Pinpoint the cell where the given text exists, returning its (X, Y) midpoint coordinate. 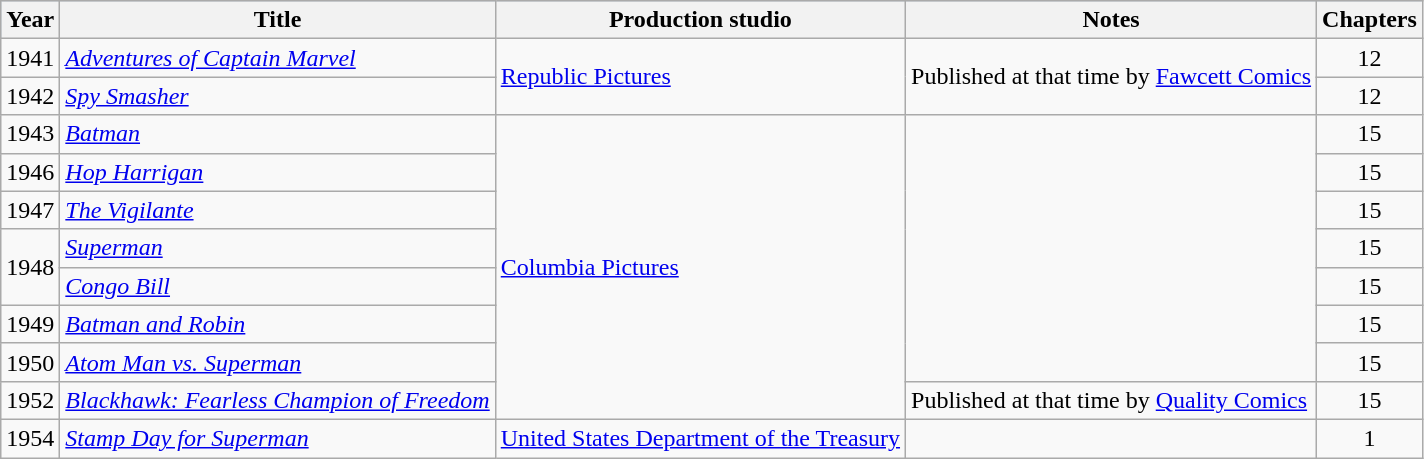
Superman (278, 248)
Atom Man vs. Superman (278, 362)
Stamp Day for Superman (278, 438)
1941 (30, 58)
Notes (1112, 20)
Batman (278, 134)
1946 (30, 172)
1950 (30, 362)
Blackhawk: Fearless Champion of Freedom (278, 400)
The Vigilante (278, 210)
Republic Pictures (700, 77)
Title (278, 20)
Batman and Robin (278, 324)
Published at that time by Quality Comics (1112, 400)
1948 (30, 267)
1947 (30, 210)
1952 (30, 400)
1 (1370, 438)
Production studio (700, 20)
Columbia Pictures (700, 267)
United States Department of the Treasury (700, 438)
Hop Harrigan (278, 172)
Spy Smasher (278, 96)
Year (30, 20)
Adventures of Captain Marvel (278, 58)
1942 (30, 96)
1954 (30, 438)
Published at that time by Fawcett Comics (1112, 77)
Chapters (1370, 20)
1943 (30, 134)
1949 (30, 324)
Congo Bill (278, 286)
